Output the [X, Y] coordinate of the center of the cell containing the given text.  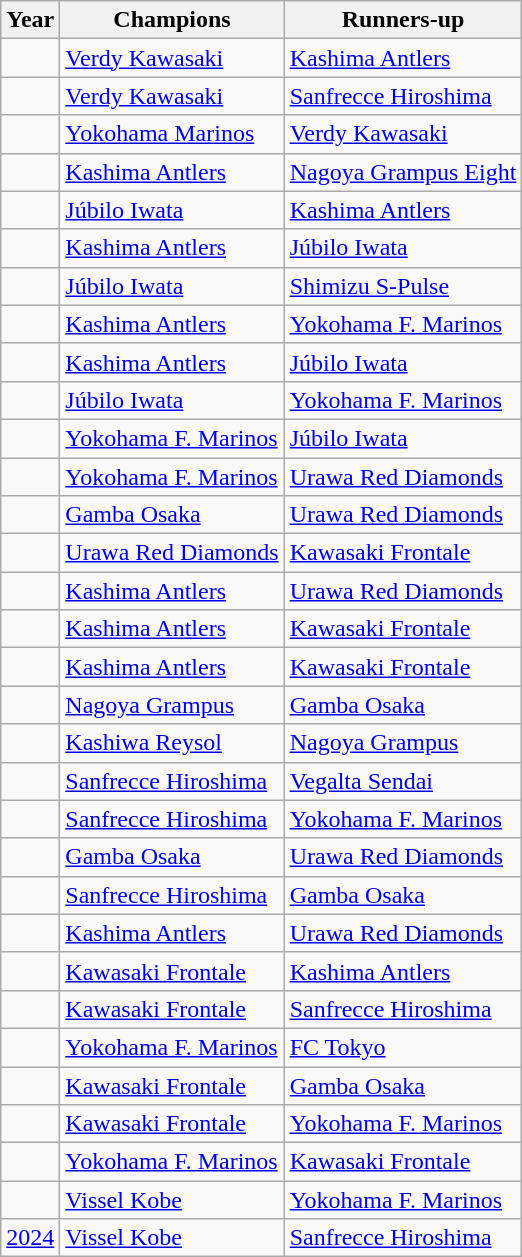
Kashiwa Reysol [172, 743]
Vegalta Sendai [403, 781]
2024 [30, 1238]
Champions [172, 20]
Yokohama Marinos [172, 134]
Year [30, 20]
Runners-up [403, 20]
FC Tokyo [403, 1047]
Shimizu S-Pulse [403, 286]
Nagoya Grampus Eight [403, 172]
